Pinpoint the cell where the given text exists, returning its (X, Y) midpoint coordinate. 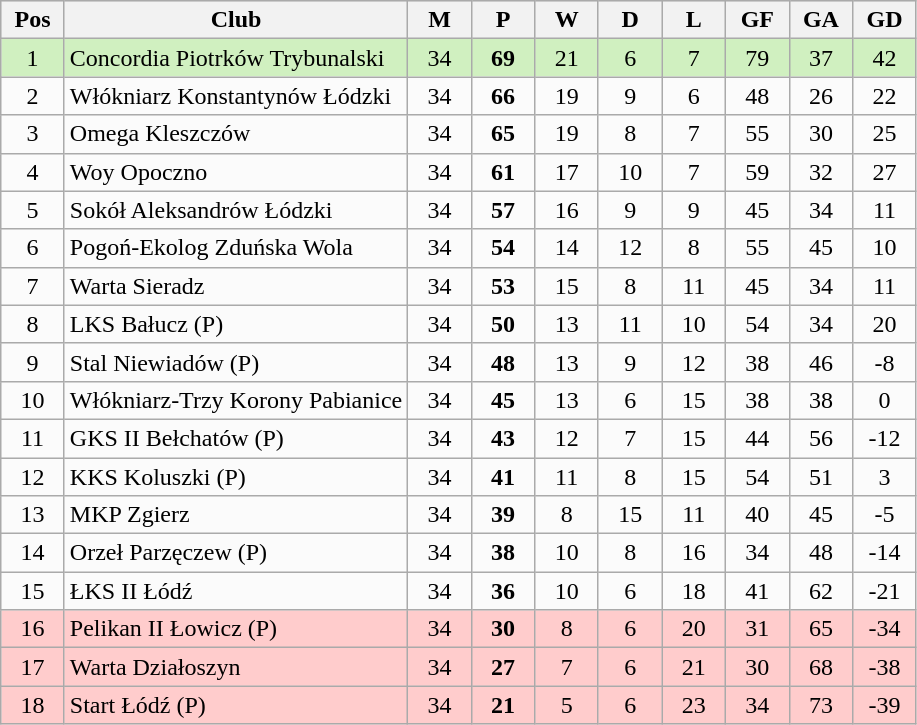
68 (821, 667)
Pos (33, 20)
Club (236, 20)
Omega Kleszczów (236, 134)
57 (503, 210)
M (440, 20)
44 (758, 438)
79 (758, 58)
50 (503, 324)
26 (821, 96)
-34 (885, 629)
51 (821, 477)
D (630, 20)
Włókniarz Konstantynów Łódzki (236, 96)
-5 (885, 515)
4 (33, 172)
25 (885, 134)
L (694, 20)
-38 (885, 667)
-14 (885, 553)
LKS Bałucz (P) (236, 324)
Warta Działoszyn (236, 667)
-8 (885, 362)
GF (758, 20)
61 (503, 172)
Stal Niewiadów (P) (236, 362)
Start Łódź (P) (236, 705)
P (503, 20)
69 (503, 58)
46 (821, 362)
23 (694, 705)
GKS II Bełchatów (P) (236, 438)
66 (503, 96)
Orzeł Parzęczew (P) (236, 553)
37 (821, 58)
40 (758, 515)
62 (821, 591)
32 (821, 172)
2 (33, 96)
43 (503, 438)
Sokół Aleksandrów Łódzki (236, 210)
Concordia Piotrków Trybunalski (236, 58)
59 (758, 172)
53 (503, 286)
MKP Zgierz (236, 515)
Pogoń-Ekolog Zduńska Wola (236, 248)
36 (503, 591)
31 (758, 629)
42 (885, 58)
22 (885, 96)
0 (885, 400)
56 (821, 438)
73 (821, 705)
39 (503, 515)
Warta Sieradz (236, 286)
KKS Koluszki (P) (236, 477)
Włókniarz-Trzy Korony Pabianice (236, 400)
1 (33, 58)
Woy Opoczno (236, 172)
-21 (885, 591)
ŁKS II Łódź (236, 591)
GA (821, 20)
W (567, 20)
-39 (885, 705)
-12 (885, 438)
Pelikan II Łowicz (P) (236, 629)
GD (885, 20)
